Return [x, y] of the center of cell containing provided text 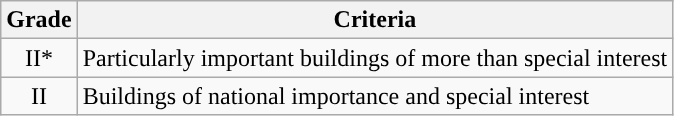
II* [39, 58]
Buildings of national importance and special interest [375, 96]
Particularly important buildings of more than special interest [375, 58]
Criteria [375, 20]
Grade [39, 20]
II [39, 96]
